Determine the [x, y] coordinate at the center of the cell enclosing the given text.  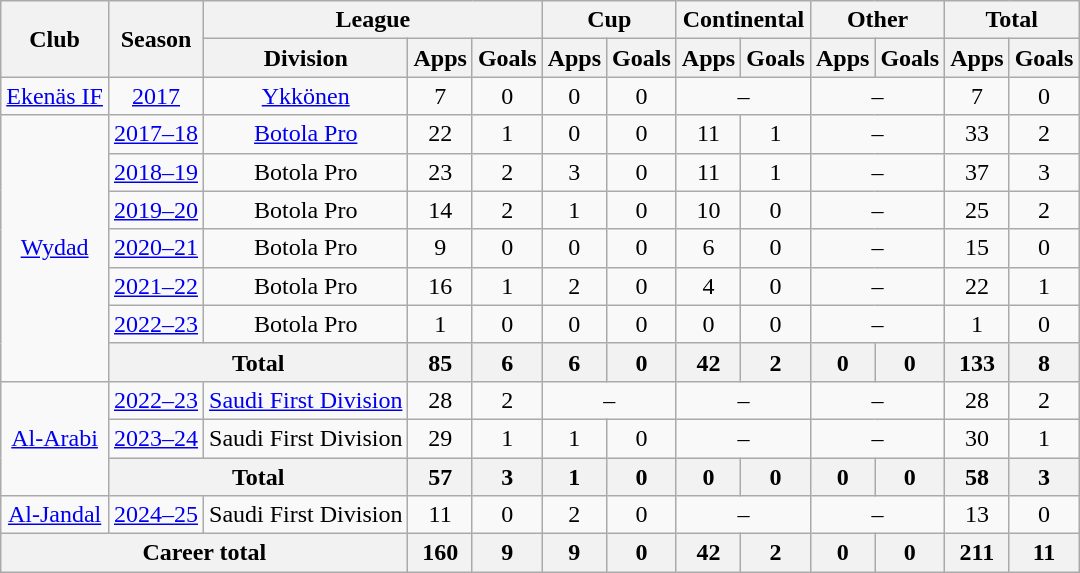
Al-Arabi [55, 438]
160 [440, 553]
8 [1044, 362]
2023–24 [156, 438]
85 [440, 362]
33 [977, 134]
Wydad [55, 248]
15 [977, 248]
2019–20 [156, 210]
16 [440, 286]
29 [440, 438]
Club [55, 39]
2017–18 [156, 134]
Al-Jandal [55, 515]
Division [306, 58]
Season [156, 39]
Ykkönen [306, 96]
25 [977, 210]
211 [977, 553]
Career total [204, 553]
30 [977, 438]
13 [977, 515]
133 [977, 362]
10 [708, 210]
37 [977, 172]
2021–22 [156, 286]
2017 [156, 96]
Ekenäs IF [55, 96]
League [374, 20]
4 [708, 286]
Continental [743, 20]
58 [977, 477]
14 [440, 210]
57 [440, 477]
2018–19 [156, 172]
2020–21 [156, 248]
23 [440, 172]
Cup [609, 20]
Other [877, 20]
2024–25 [156, 515]
